Search for the cell housing the specified text and yield its (X, Y) center coordinate. 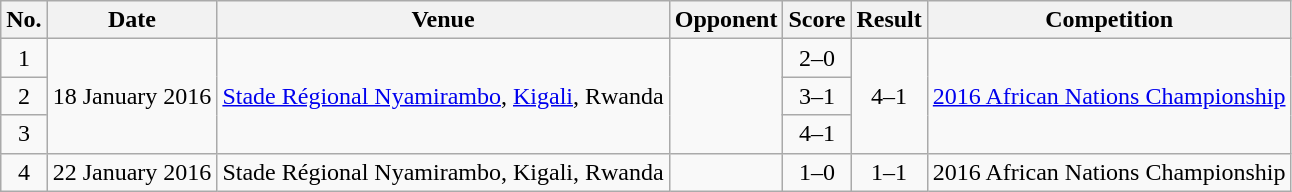
1 (24, 58)
1–1 (889, 172)
Result (889, 20)
Score (817, 20)
2–0 (817, 58)
18 January 2016 (132, 96)
3 (24, 134)
22 January 2016 (132, 172)
Venue (443, 20)
No. (24, 20)
Competition (1109, 20)
3–1 (817, 96)
1–0 (817, 172)
2 (24, 96)
4 (24, 172)
Date (132, 20)
Opponent (726, 20)
